Detect which cell encompasses the target text, then output its [x, y] center coordinate. 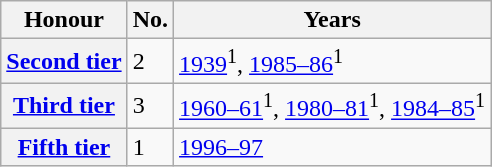
19391, 1985–861 [332, 62]
1 [150, 147]
2 [150, 62]
Second tier [64, 62]
No. [150, 20]
1960–611, 1980–811, 1984–851 [332, 106]
3 [150, 106]
Years [332, 20]
Honour [64, 20]
1996–97 [332, 147]
Fifth tier [64, 147]
Third tier [64, 106]
